Return [x, y] of the center of cell containing provided text 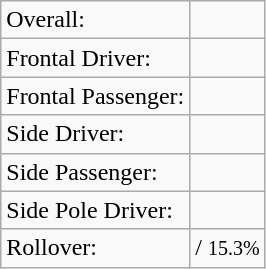
Side Driver: [96, 134]
Side Passenger: [96, 172]
/ 15.3% [228, 248]
Overall: [96, 20]
Side Pole Driver: [96, 210]
Rollover: [96, 248]
Frontal Passenger: [96, 96]
Frontal Driver: [96, 58]
